Determine the [X, Y] coordinate at the center of the cell enclosing the given text.  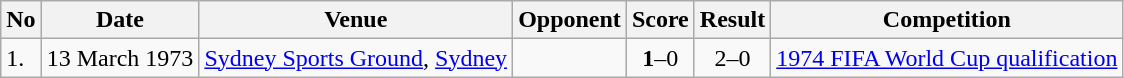
Sydney Sports Ground, Sydney [356, 58]
1–0 [660, 58]
13 March 1973 [120, 58]
No [21, 20]
Date [120, 20]
2–0 [732, 58]
Result [732, 20]
1. [21, 58]
Score [660, 20]
Opponent [570, 20]
Venue [356, 20]
Competition [947, 20]
1974 FIFA World Cup qualification [947, 58]
